Search for the cell housing the specified text and yield its (X, Y) center coordinate. 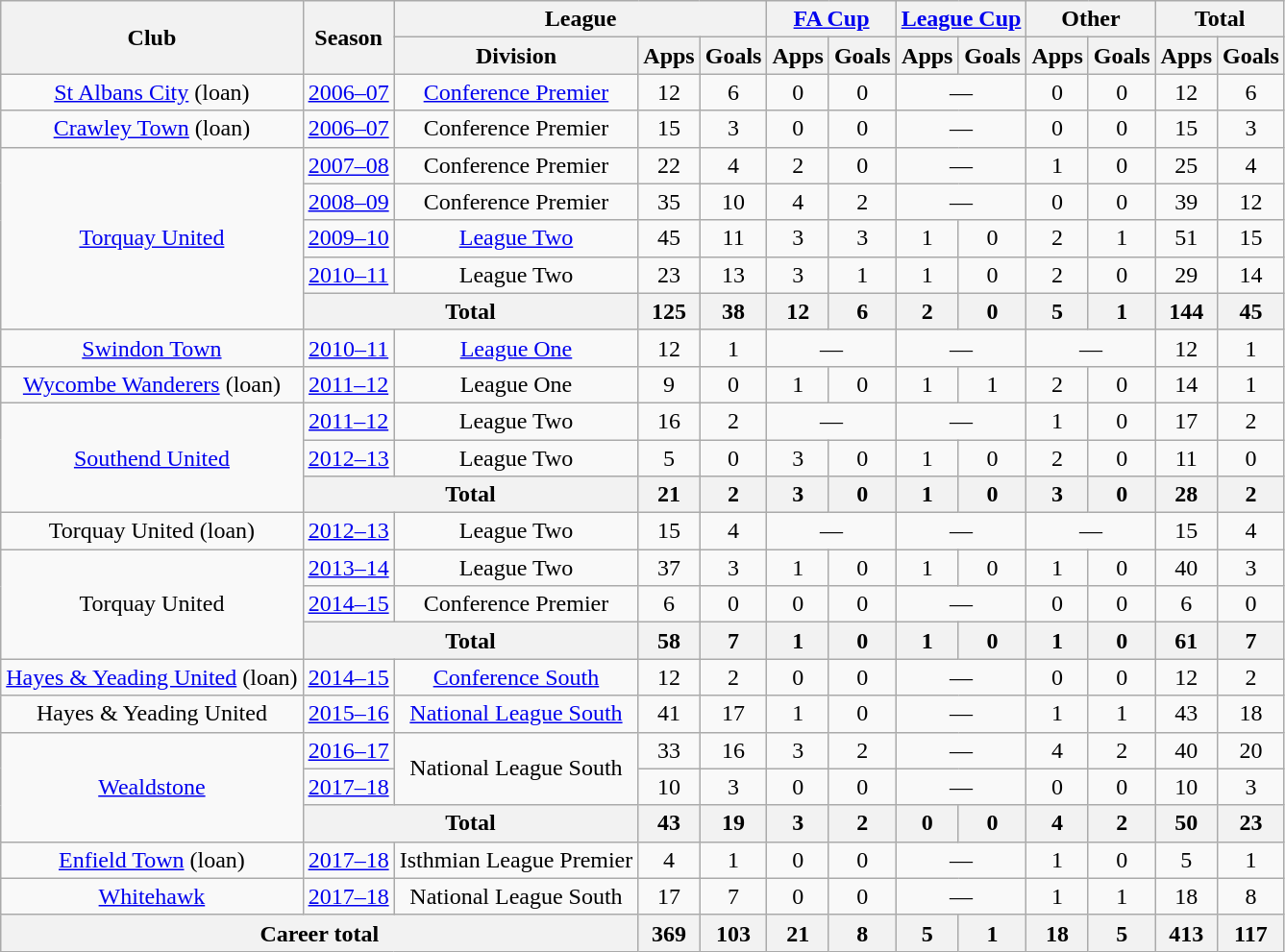
33 (669, 750)
25 (1186, 165)
Wealdstone (152, 787)
Whitehawk (152, 896)
League (581, 19)
39 (1186, 202)
37 (669, 568)
Season (348, 37)
28 (1186, 495)
Isthmian League Premier (516, 860)
103 (733, 933)
Career total (319, 933)
144 (1186, 311)
13 (733, 275)
50 (1186, 823)
Crawley Town (loan) (152, 129)
20 (1251, 750)
Club (152, 37)
58 (669, 641)
369 (669, 933)
2009–10 (348, 238)
19 (733, 823)
St Albans City (loan) (152, 92)
2015–16 (348, 714)
2016–17 (348, 750)
Swindon Town (152, 348)
22 (669, 165)
2008–09 (348, 202)
Other (1091, 19)
125 (669, 311)
Southend United (152, 457)
29 (1186, 275)
38 (733, 311)
Enfield Town (loan) (152, 860)
League Cup (961, 19)
2007–08 (348, 165)
Hayes & Yeading United (loan) (152, 677)
61 (1186, 641)
117 (1251, 933)
FA Cup (831, 19)
Wycombe Wanderers (loan) (152, 384)
9 (669, 384)
Torquay United (loan) (152, 531)
Hayes & Yeading United (152, 714)
Division (516, 56)
413 (1186, 933)
35 (669, 202)
41 (669, 714)
Conference South (516, 677)
51 (1186, 238)
2013–14 (348, 568)
